For the text-containing cell, return its midpoint in (x, y) coordinate format. 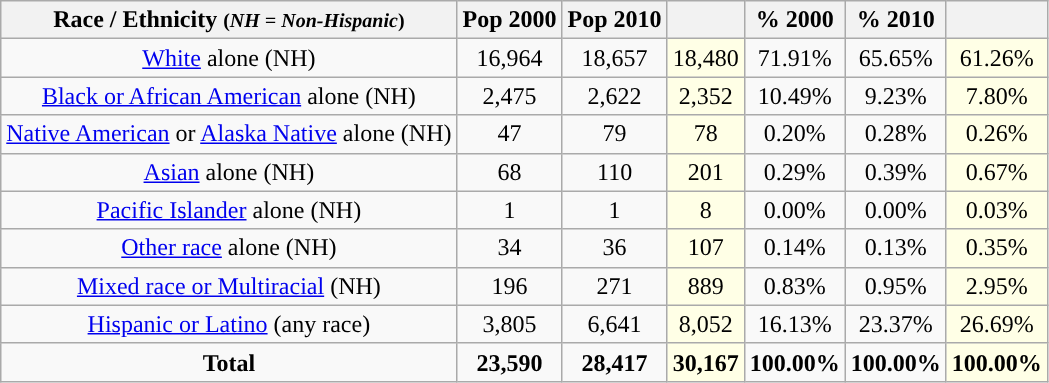
0.35% (996, 248)
0.83% (794, 286)
18,480 (706, 58)
0.67% (996, 172)
0.95% (896, 286)
2,475 (510, 96)
28,417 (614, 362)
7.80% (996, 96)
3,805 (510, 324)
110 (614, 172)
Other race alone (NH) (229, 248)
16.13% (794, 324)
16,964 (510, 58)
Race / Ethnicity (NH = Non-Hispanic) (229, 20)
0.20% (794, 134)
196 (510, 286)
0.26% (996, 134)
107 (706, 248)
0.13% (896, 248)
0.28% (896, 134)
71.91% (794, 58)
23.37% (896, 324)
Black or African American alone (NH) (229, 96)
68 (510, 172)
Hispanic or Latino (any race) (229, 324)
0.39% (896, 172)
79 (614, 134)
White alone (NH) (229, 58)
34 (510, 248)
47 (510, 134)
6,641 (614, 324)
Native American or Alaska Native alone (NH) (229, 134)
0.29% (794, 172)
10.49% (794, 96)
30,167 (706, 362)
26.69% (996, 324)
8,052 (706, 324)
61.26% (996, 58)
% 2000 (794, 20)
Pop 2000 (510, 20)
2,352 (706, 96)
0.03% (996, 210)
0.14% (794, 248)
36 (614, 248)
9.23% (896, 96)
65.65% (896, 58)
Pop 2010 (614, 20)
889 (706, 286)
% 2010 (896, 20)
Mixed race or Multiracial (NH) (229, 286)
8 (706, 210)
2,622 (614, 96)
23,590 (510, 362)
78 (706, 134)
18,657 (614, 58)
Total (229, 362)
Asian alone (NH) (229, 172)
2.95% (996, 286)
Pacific Islander alone (NH) (229, 210)
201 (706, 172)
271 (614, 286)
